Detect which cell encompasses the target text, then output its [x, y] center coordinate. 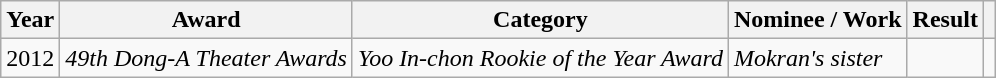
Nominee / Work [818, 20]
Result [945, 20]
2012 [30, 58]
Yoo In-chon Rookie of the Year Award [540, 58]
Mokran's sister [818, 58]
Award [206, 20]
Year [30, 20]
Category [540, 20]
49th Dong-A Theater Awards [206, 58]
